Extract the (x, y) coordinate from the center of the cell holding the provided text.  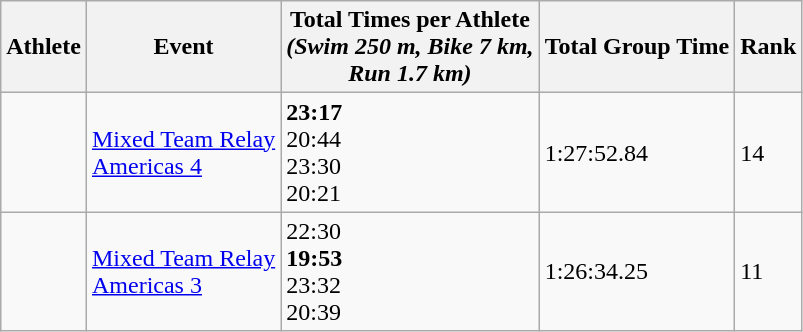
Total Times per Athlete (Swim 250 m, Bike 7 km, Run 1.7 km) (410, 47)
14 (768, 152)
11 (768, 272)
Event (183, 47)
Mixed Team Relay Americas 3 (183, 272)
23:1720:4423:3020:21 (410, 152)
Athlete (44, 47)
Rank (768, 47)
Total Group Time (637, 47)
1:26:34.25 (637, 272)
22:3019:5323:3220:39 (410, 272)
Mixed Team Relay Americas 4 (183, 152)
1:27:52.84 (637, 152)
